Extract the (X, Y) coordinate from the center of the cell holding the provided text.  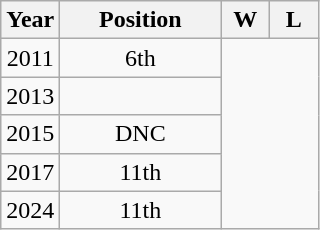
2024 (30, 210)
6th (140, 58)
DNC (140, 134)
2015 (30, 134)
L (294, 20)
Year (30, 20)
Position (140, 20)
2013 (30, 96)
2017 (30, 172)
2011 (30, 58)
W (246, 20)
